From the cell containing the given text, extract its center point as [x, y] coordinate. 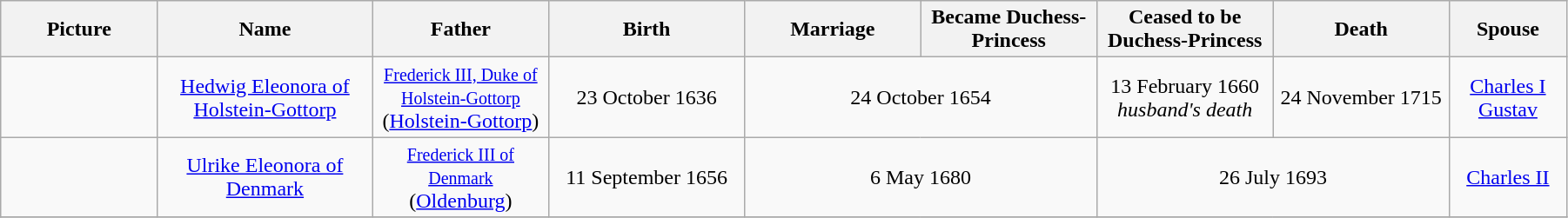
24 November 1715 [1361, 97]
Picture [79, 30]
13 February 1660husband's death [1184, 97]
11 September 1656 [647, 177]
Marriage [833, 30]
6 May 1680 [921, 177]
23 October 1636 [647, 97]
Father [460, 30]
Charles I Gustav [1507, 97]
Frederick III of Denmark(Oldenburg) [460, 177]
Hedwig Eleonora of Holstein-Gottorp [265, 97]
Became Duchess-Princess [1008, 30]
24 October 1654 [921, 97]
Ceased to be Duchess-Princess [1184, 30]
Spouse [1507, 30]
Ulrike Eleonora of Denmark [265, 177]
Frederick III, Duke of Holstein-Gottorp(Holstein-Gottorp) [460, 97]
Death [1361, 30]
Birth [647, 30]
Name [265, 30]
Charles II [1507, 177]
26 July 1693 [1272, 177]
